Determine the (X, Y) coordinate at the center of the cell enclosing the given text.  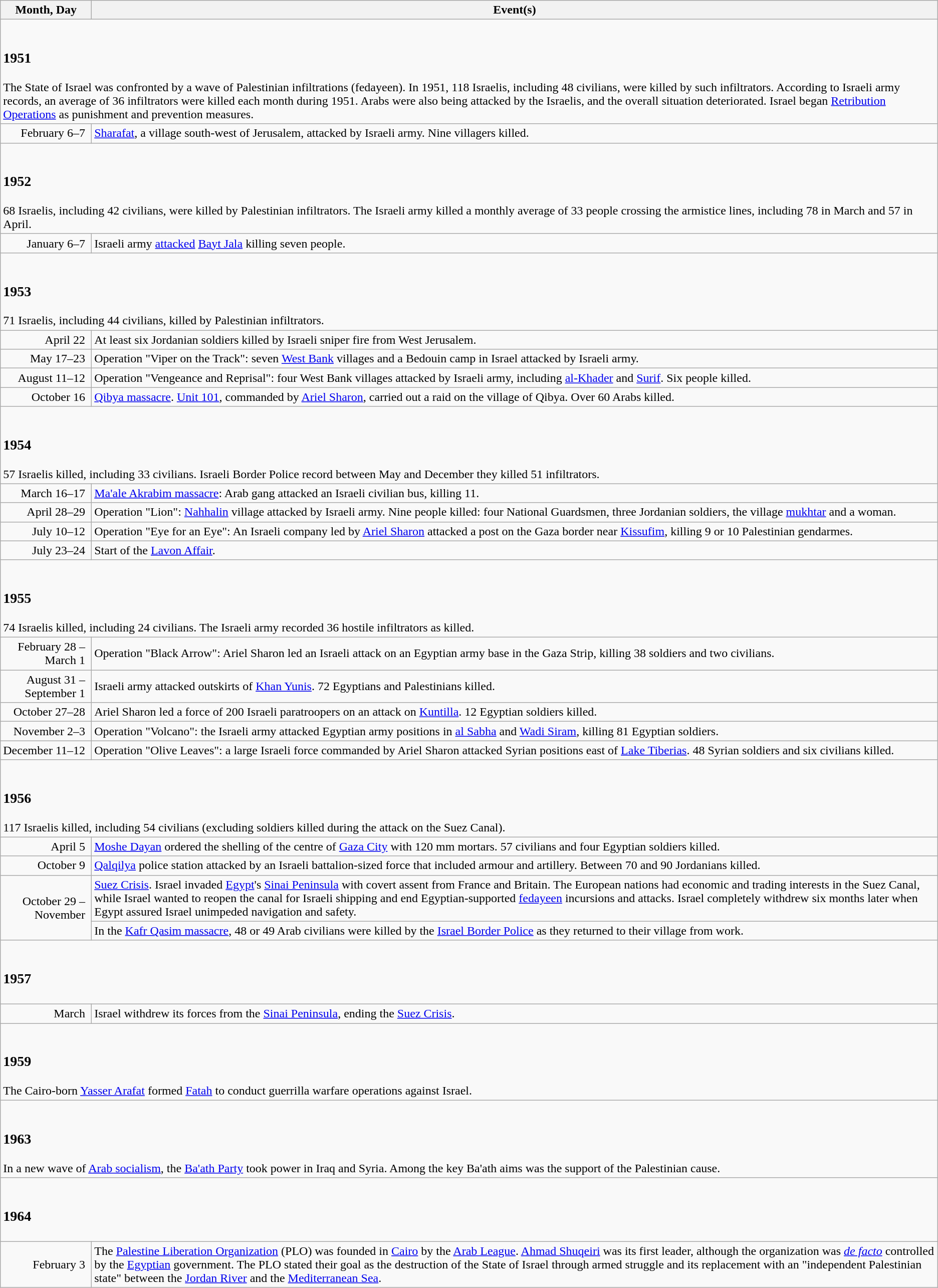
October 29 –November (46, 908)
December 11–12 (46, 750)
February 28 –March 1 (46, 654)
Month, Day (46, 10)
Moshe Dayan ordered the shelling of the centre of Gaza City with 120 mm mortars. 57 civilians and four Egyptian soldiers killed. (515, 846)
Sharafat, a village south-west of Jerusalem, attacked by Israeli army. Nine villagers killed. (515, 133)
August 31 –September 1 (46, 687)
July 10–12 (46, 531)
Israeli army attacked Bayt Jala killing seven people. (515, 243)
1957 (469, 972)
In the Kafr Qasim massacre, 48 or 49 Arab civilians were killed by the Israel Border Police as they returned to their village from work. (515, 931)
October 16 (46, 397)
195371 Israelis, including 44 civilians, killed by Palestinian infiltrators. (469, 291)
Start of the Lavon Affair. (515, 550)
1964 (469, 1210)
Event(s) (515, 10)
July 23–24 (46, 550)
Operation "Vengeance and Reprisal": four West Bank villages attacked by Israeli army, including al-Khader and Surif. Six people killed. (515, 378)
195457 Israelis killed, including 33 civilians. Israeli Border Police record between May and December they killed 51 infiltrators. (469, 445)
October 9 (46, 866)
1959The Cairo-born Yasser Arafat formed Fatah to conduct guerrilla warfare operations against Israel. (469, 1062)
1956117 Israelis killed, including 54 civilians (excluding soldiers killed during the attack on the Suez Canal). (469, 798)
February 6–7 (46, 133)
Operation "Volcano": the Israeli army attacked Egyptian army positions in al Sabha and Wadi Siram, killing 81 Egyptian soldiers. (515, 731)
Israel withdrew its forces from the Sinai Peninsula, ending the Suez Crisis. (515, 1014)
Ariel Sharon led a force of 200 Israeli paratroopers on an attack on Kuntilla. 12 Egyptian soldiers killed. (515, 712)
April 22 (46, 340)
At least six Jordanian soldiers killed by Israeli sniper fire from West Jerusalem. (515, 340)
March 16–17 (46, 493)
195574 Israelis killed, including 24 civilians. The Israeli army recorded 36 hostile infiltrators as killed. (469, 598)
November 2–3 (46, 731)
Qalqilya police station attacked by an Israeli battalion-sized force that included armour and artillery. Between 70 and 90 Jordanians killed. (515, 866)
February 3 (46, 1264)
Operation "Black Arrow": Ariel Sharon led an Israeli attack on an Egyptian army base in the Gaza Strip, killing 38 soldiers and two civilians. (515, 654)
Israeli army attacked outskirts of Khan Yunis. 72 Egyptians and Palestinians killed. (515, 687)
April 5 (46, 846)
May 17–23 (46, 359)
August 11–12 (46, 378)
January 6–7 (46, 243)
Operation "Viper on the Track": seven West Bank villages and a Bedouin camp in Israel attacked by Israeli army. (515, 359)
October 27–28 (46, 712)
Qibya massacre. Unit 101, commanded by Ariel Sharon, carried out a raid on the village of Qibya. Over 60 Arabs killed. (515, 397)
Ma'ale Akrabim massacre: Arab gang attacked an Israeli civilian bus, killing 11. (515, 493)
April 28–29 (46, 512)
March (46, 1014)
